Determine the (x, y) coordinate at the center of the cell enclosing the given text.  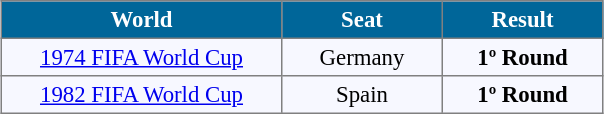
Germany (362, 57)
1974 FIFA World Cup (141, 57)
Result (522, 20)
World (141, 20)
Spain (362, 95)
1982 FIFA World Cup (141, 95)
Seat (362, 20)
